For the text-containing cell, return its midpoint in [x, y] coordinate format. 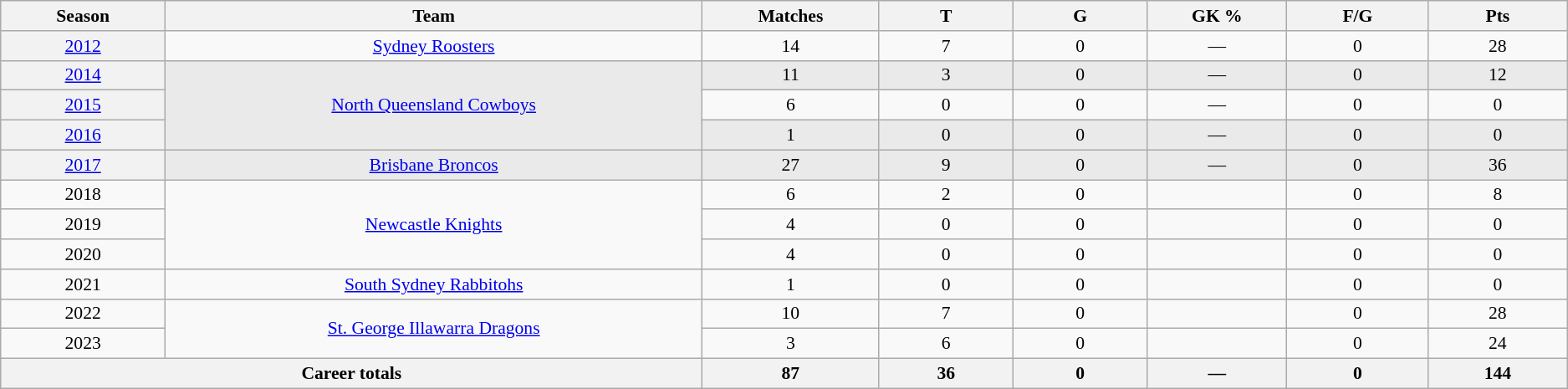
Team [434, 16]
Sydney Roosters [434, 46]
14 [791, 46]
Career totals [351, 374]
2021 [84, 284]
2 [947, 195]
11 [791, 75]
South Sydney Rabbitohs [434, 284]
GK % [1218, 16]
24 [1498, 344]
2020 [84, 254]
2014 [84, 75]
8 [1498, 195]
Season [84, 16]
G [1080, 16]
144 [1498, 374]
12 [1498, 75]
27 [791, 165]
10 [791, 314]
87 [791, 374]
2017 [84, 165]
2023 [84, 344]
Newcastle Knights [434, 224]
2012 [84, 46]
Pts [1498, 16]
North Queensland Cowboys [434, 105]
F/G [1358, 16]
T [947, 16]
St. George Illawarra Dragons [434, 328]
2018 [84, 195]
2016 [84, 136]
Matches [791, 16]
2022 [84, 314]
Brisbane Broncos [434, 165]
2015 [84, 105]
2019 [84, 225]
9 [947, 165]
